Output the (x, y) coordinate of the center of the cell containing the given text.  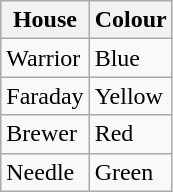
Yellow (130, 96)
House (45, 20)
Brewer (45, 134)
Blue (130, 58)
Needle (45, 172)
Colour (130, 20)
Green (130, 172)
Faraday (45, 96)
Red (130, 134)
Warrior (45, 58)
